Return [X, Y] of the center of cell containing provided text 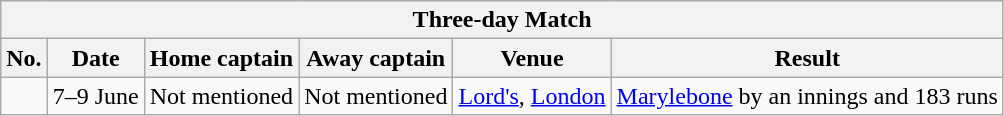
Lord's, London [532, 96]
Result [807, 58]
Three-day Match [502, 20]
Away captain [376, 58]
Marylebone by an innings and 183 runs [807, 96]
Venue [532, 58]
7–9 June [96, 96]
No. [24, 58]
Date [96, 58]
Home captain [221, 58]
